Return the (x, y) coordinate for the center point of the cell that contains the specified text.  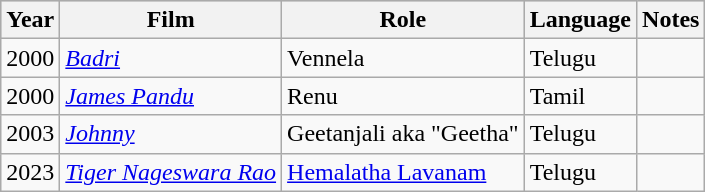
Tiger Nageswara Rao (171, 172)
Johnny (171, 134)
Role (404, 20)
Year (30, 20)
Vennela (404, 58)
Film (171, 20)
Badri (171, 58)
Renu (404, 96)
Hemalatha Lavanam (404, 172)
2023 (30, 172)
James Pandu (171, 96)
Notes (671, 20)
Language (580, 20)
2003 (30, 134)
Tamil (580, 96)
Geetanjali aka "Geetha" (404, 134)
